Search for the cell housing the specified text and yield its [x, y] center coordinate. 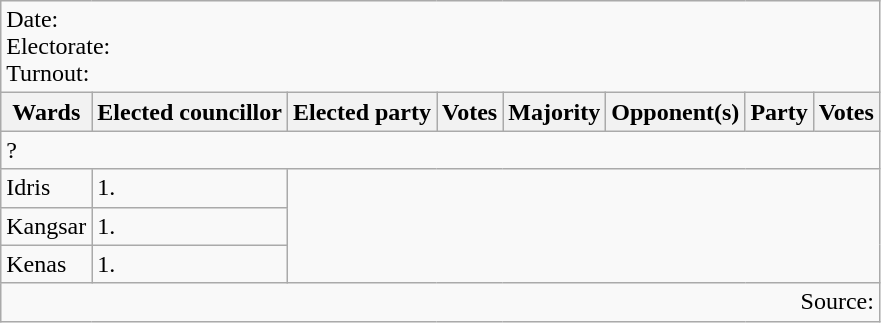
Majority [554, 112]
Opponent(s) [676, 112]
Elected councillor [190, 112]
Elected party [362, 112]
? [440, 150]
Idris [46, 188]
Kenas [46, 264]
Wards [46, 112]
Source: [440, 302]
Kangsar [46, 226]
Party [779, 112]
Date: Electorate: Turnout: [440, 47]
